Return (x, y) of the center of cell containing provided text 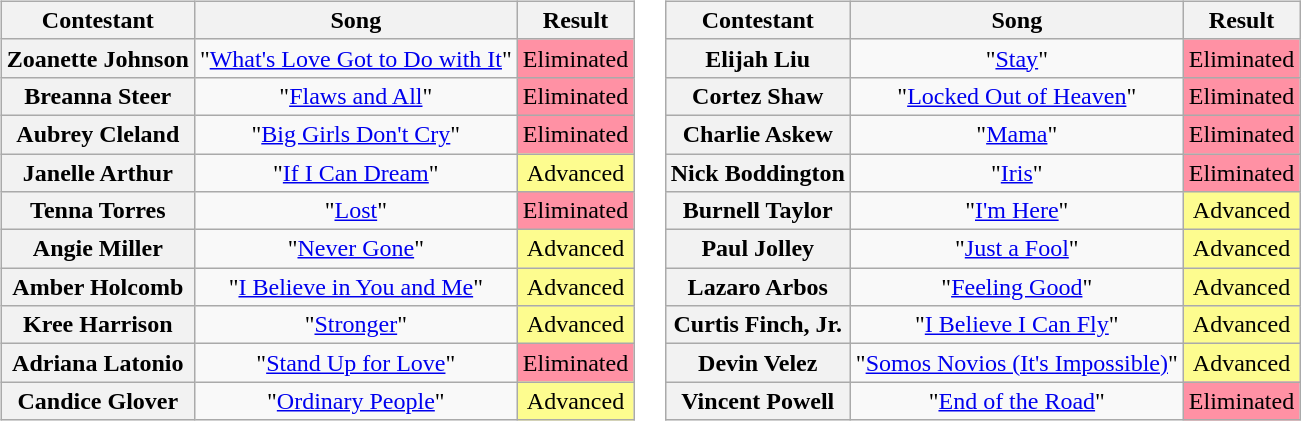
Paul Jolley (758, 249)
Cortez Shaw (758, 96)
"What's Love Got to Do with It" (356, 58)
"Mama" (1016, 134)
Tenna Torres (98, 211)
"I Believe in You and Me" (356, 287)
"Ordinary People" (356, 401)
Curtis Finch, Jr. (758, 325)
Angie Miller (98, 249)
Burnell Taylor (758, 211)
"Never Gone" (356, 249)
Aubrey Cleland (98, 134)
"Stand Up for Love" (356, 363)
"If I Can Dream" (356, 173)
"Feeling Good" (1016, 287)
"Stay" (1016, 58)
"Lost" (356, 211)
Charlie Askew (758, 134)
"Big Girls Don't Cry" (356, 134)
"Iris" (1016, 173)
Candice Glover (98, 401)
Amber Holcomb (98, 287)
Janelle Arthur (98, 173)
"Somos Novios (It's Impossible)" (1016, 363)
Nick Boddington (758, 173)
Devin Velez (758, 363)
"Just a Fool" (1016, 249)
"Stronger" (356, 325)
Lazaro Arbos (758, 287)
Zoanette Johnson (98, 58)
Kree Harrison (98, 325)
Adriana Latonio (98, 363)
"I'm Here" (1016, 211)
"Locked Out of Heaven" (1016, 96)
Elijah Liu (758, 58)
Vincent Powell (758, 401)
"End of the Road" (1016, 401)
"Flaws and All" (356, 96)
Breanna Steer (98, 96)
"I Believe I Can Fly" (1016, 325)
